Find where the given text appears and provide that cell's center as (x, y) coordinate. 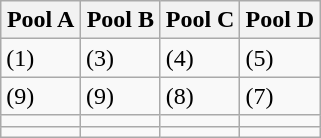
Pool D (280, 20)
(3) (120, 58)
Pool A (41, 20)
(5) (280, 58)
(1) (41, 58)
Pool C (200, 20)
Pool B (120, 20)
(8) (200, 96)
(4) (200, 58)
(7) (280, 96)
